Pinpoint the cell where the given text exists, returning its (X, Y) midpoint coordinate. 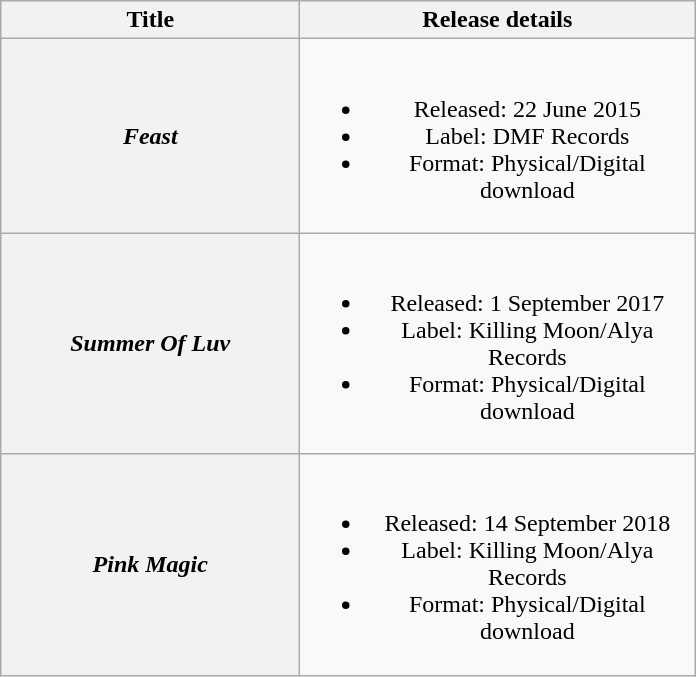
Released: 1 September 2017Label: Killing Moon/Alya RecordsFormat: Physical/Digital download (498, 344)
Title (150, 20)
Pink Magic (150, 564)
Release details (498, 20)
Released: 14 September 2018Label: Killing Moon/Alya RecordsFormat: Physical/Digital download (498, 564)
Released: 22 June 2015Label: DMF RecordsFormat: Physical/Digital download (498, 136)
Feast (150, 136)
Summer Of Luv (150, 344)
